Pinpoint the cell where the given text exists, returning its [x, y] midpoint coordinate. 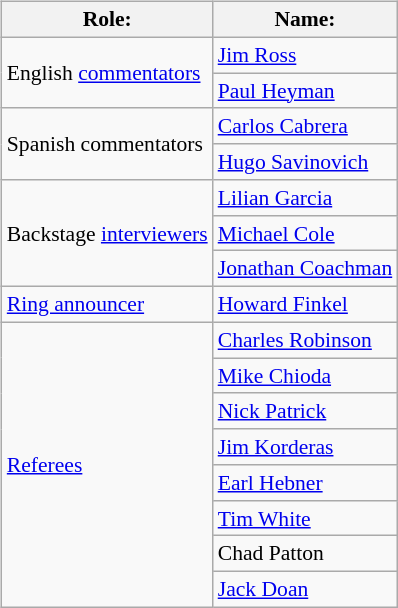
Michael Cole [306, 233]
Carlos Cabrera [306, 126]
Nick Patrick [306, 411]
Jim Korderas [306, 447]
Referees [108, 464]
English commentators [108, 72]
Ring announcer [108, 305]
Jim Ross [306, 55]
Name: [306, 20]
Role: [108, 20]
Paul Heyman [306, 91]
Backstage interviewers [108, 234]
Chad Patton [306, 554]
Jack Doan [306, 590]
Hugo Savinovich [306, 162]
Charles Robinson [306, 340]
Jonathan Coachman [306, 269]
Spanish commentators [108, 144]
Lilian Garcia [306, 198]
Howard Finkel [306, 305]
Tim White [306, 518]
Mike Chioda [306, 376]
Earl Hebner [306, 483]
